Search for the cell housing the specified text and yield its [x, y] center coordinate. 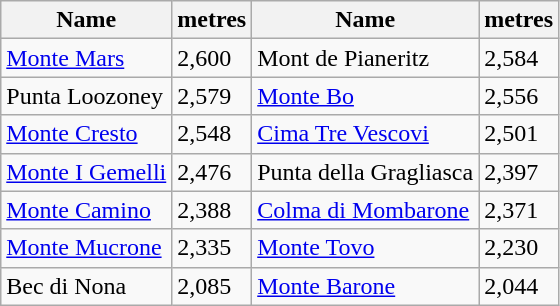
Mont de Pianeritz [366, 58]
2,584 [519, 58]
Colma di Mombarone [366, 210]
2,230 [519, 248]
Punta della Gragliasca [366, 172]
2,501 [519, 134]
2,044 [519, 286]
Monte Tovo [366, 248]
Monte Cresto [86, 134]
2,476 [212, 172]
2,548 [212, 134]
2,556 [519, 96]
Monte I Gemelli [86, 172]
Monte Mars [86, 58]
2,085 [212, 286]
Monte Bo [366, 96]
Monte Mucrone [86, 248]
Punta Loozoney [86, 96]
Cima Tre Vescovi [366, 134]
2,335 [212, 248]
2,579 [212, 96]
Bec di Nona [86, 286]
2,371 [519, 210]
Monte Camino [86, 210]
2,397 [519, 172]
Monte Barone [366, 286]
2,600 [212, 58]
2,388 [212, 210]
